Determine the (x, y) coordinate at the center of the cell enclosing the given text.  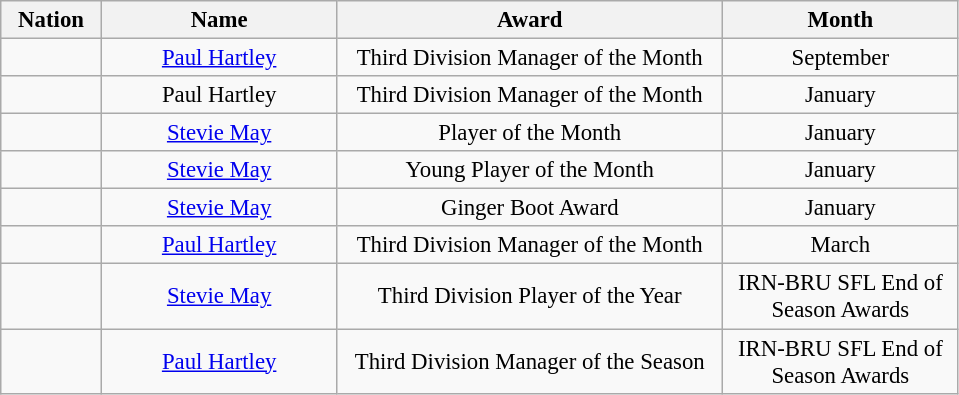
Third Division Player of the Year (530, 296)
Young Player of the Month (530, 170)
March (841, 245)
Nation (52, 20)
Ginger Boot Award (530, 208)
Third Division Manager of the Season (530, 362)
Award (530, 20)
September (841, 58)
Player of the Month (530, 133)
Name (219, 20)
Month (841, 20)
